Scan for the cell matching the given text and deliver its [X, Y] coordinate at center. 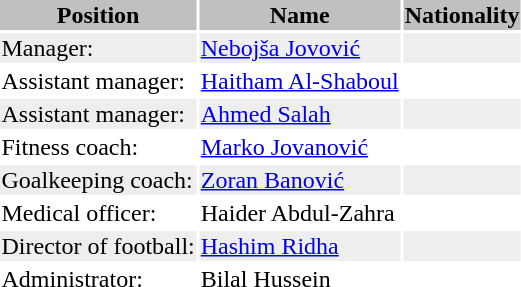
Medical officer: [98, 213]
Haider Abdul-Zahra [300, 213]
Ahmed Salah [300, 114]
Hashim Ridha [300, 246]
Director of football: [98, 246]
Goalkeeping coach: [98, 180]
Marko Jovanović [300, 147]
Nationality [462, 15]
Haitham Al-Shaboul [300, 81]
Nebojša Jovović [300, 48]
Name [300, 15]
Manager: [98, 48]
Position [98, 15]
Fitness coach: [98, 147]
Zoran Banović [300, 180]
